Pinpoint the cell where the given text exists, returning its [X, Y] midpoint coordinate. 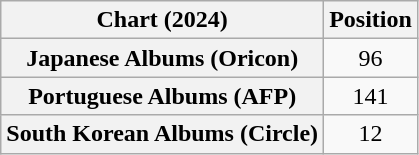
141 [371, 96]
Japanese Albums (Oricon) [162, 58]
96 [371, 58]
South Korean Albums (Circle) [162, 134]
Chart (2024) [162, 20]
Portuguese Albums (AFP) [162, 96]
Position [371, 20]
12 [371, 134]
